Identify which cell holds the provided text, then report its (X, Y) central coordinate. 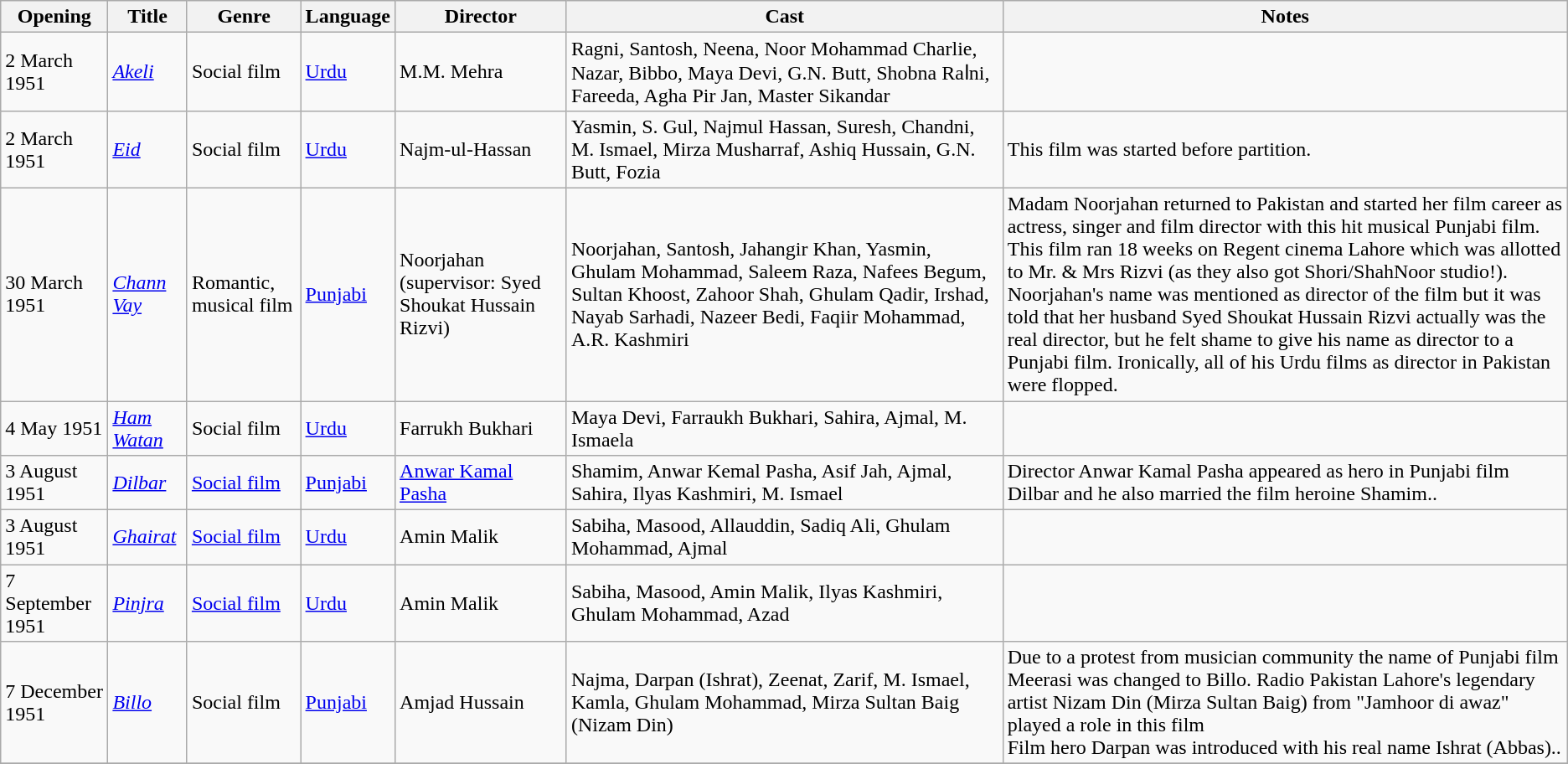
Eid (147, 149)
Sabiha, Masood, Amin Malik, Ilyas Kashmiri, Ghulam Mohammad, Azad (784, 603)
Director Anwar Kamal Pasha appeared as hero in Punjabi film Dilbar and he also married the film heroine Shamim.. (1285, 483)
Genre (244, 17)
Billo (147, 703)
Maya Devi, Farraukh Bukhari, Sahira, Ajmal, M. Ismaela (784, 427)
4 May 1951 (54, 427)
Romantic, musical film (244, 294)
Cast (784, 17)
Opening (54, 17)
Ghairat (147, 538)
Director (481, 17)
Ragni, Santosh, Neena, Noor Mohammad Charlie, Nazar, Bibbo, Maya Devi, G.N. Butt, Shobna Raاni, Fareeda, Agha Pir Jan, Master Sikandar (784, 72)
Noorjahan (supervisor: Syed Shoukat Hussain Rizvi) (481, 294)
7 December 1951 (54, 703)
Ham Watan (147, 427)
7 September 1951 (54, 603)
M.M. Mehra (481, 72)
Dilbar (147, 483)
Notes (1285, 17)
Farrukh Bukhari (481, 427)
Chann Vay (147, 294)
Amjad Hussain (481, 703)
Shamim, Anwar Kemal Pasha, Asif Jah, Ajmal, Sahira, Ilyas Kashmiri, M. Ismael (784, 483)
Title (147, 17)
This film was started before partition. (1285, 149)
Akeli (147, 72)
Language (348, 17)
Anwar Kamal Pasha (481, 483)
Najma, Darpan (Ishrat), Zeenat, Zarif, M. Ismael, Kamla, Ghulam Mohammad, Mirza Sultan Baig (Nizam Din) (784, 703)
Yasmin, S. Gul, Najmul Hassan, Suresh, Chandni, M. Ismael, Mirza Musharraf, Ashiq Hussain, G.N. Butt, Fozia (784, 149)
Sabiha, Masood, Allauddin, Sadiq Ali, Ghulam Mohammad, Ajmal (784, 538)
Pinjra (147, 603)
Najm-ul-Hassan (481, 149)
30 March 1951 (54, 294)
